For the text-containing cell, return its midpoint in [x, y] coordinate format. 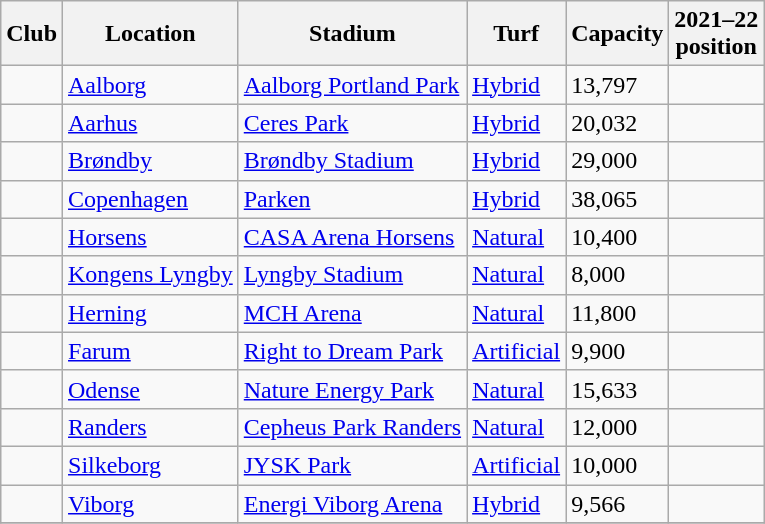
11,800 [618, 313]
15,633 [618, 389]
MCH Arena [352, 313]
Cepheus Park Randers [352, 427]
Herning [151, 313]
Aalborg Portland Park [352, 85]
9,900 [618, 351]
10,400 [618, 237]
Aarhus [151, 123]
Brøndby [151, 161]
Stadium [352, 34]
Brøndby Stadium [352, 161]
Parken [352, 199]
Horsens [151, 237]
Viborg [151, 503]
Location [151, 34]
20,032 [618, 123]
29,000 [618, 161]
2021–22position [716, 34]
Right to Dream Park [352, 351]
Ceres Park [352, 123]
Odense [151, 389]
Turf [516, 34]
9,566 [618, 503]
Nature Energy Park [352, 389]
8,000 [618, 275]
Club [32, 34]
Capacity [618, 34]
Aalborg [151, 85]
13,797 [618, 85]
Kongens Lyngby [151, 275]
JYSK Park [352, 465]
12,000 [618, 427]
Lyngby Stadium [352, 275]
Energi Viborg Arena [352, 503]
10,000 [618, 465]
Randers [151, 427]
Silkeborg [151, 465]
Copenhagen [151, 199]
Farum [151, 351]
38,065 [618, 199]
CASA Arena Horsens [352, 237]
